Scan for the cell matching the given text and deliver its (x, y) coordinate at center. 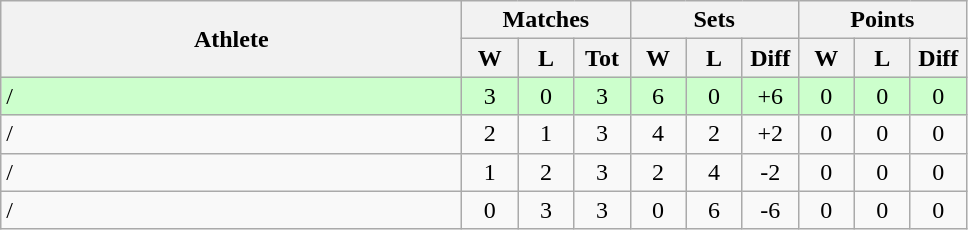
Sets (714, 20)
Points (882, 20)
Athlete (232, 39)
+2 (770, 134)
+6 (770, 96)
Matches (546, 20)
-2 (770, 172)
-6 (770, 210)
Tot (602, 58)
